Return the [x, y] coordinate for the center point of the cell that contains the specified text.  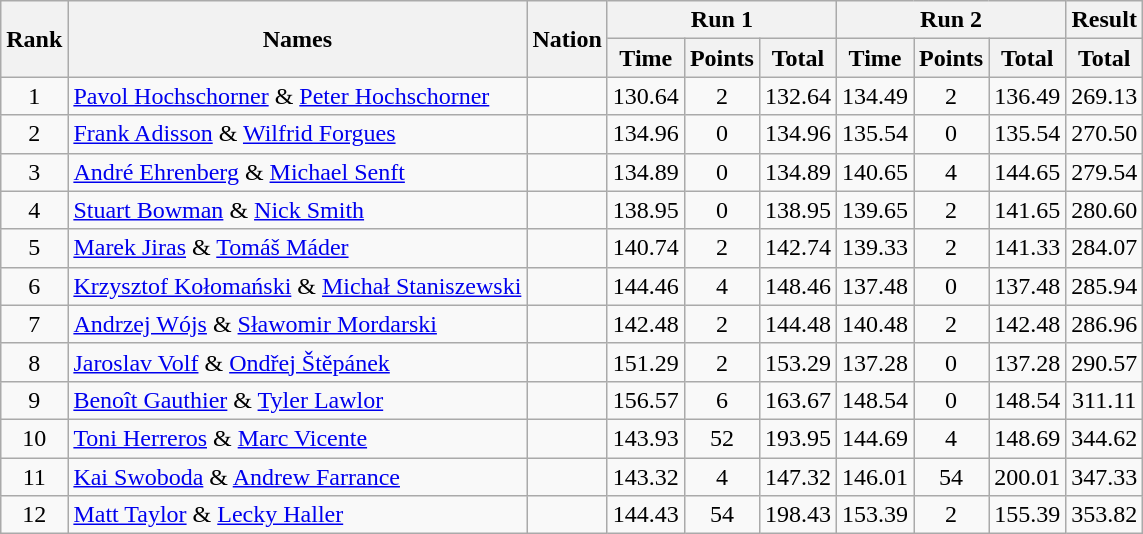
139.33 [874, 248]
141.33 [1028, 248]
144.43 [646, 515]
130.64 [646, 96]
André Ehrenberg & Michael Senft [298, 172]
Names [298, 39]
Run 1 [722, 20]
163.67 [798, 400]
Krzysztof Kołomański & Michał Staniszewski [298, 286]
146.01 [874, 477]
Andrzej Wójs & Sławomir Mordarski [298, 324]
153.39 [874, 515]
5 [34, 248]
Toni Herreros & Marc Vicente [298, 438]
Jaroslav Volf & Ondřej Štěpánek [298, 362]
280.60 [1104, 210]
286.96 [1104, 324]
Matt Taylor & Lecky Haller [298, 515]
7 [34, 324]
132.64 [798, 96]
1 [34, 96]
279.54 [1104, 172]
Run 2 [950, 20]
Kai Swoboda & Andrew Farrance [298, 477]
Pavol Hochschorner & Peter Hochschorner [298, 96]
198.43 [798, 515]
270.50 [1104, 134]
290.57 [1104, 362]
200.01 [1028, 477]
284.07 [1104, 248]
134.49 [874, 96]
144.46 [646, 286]
147.32 [798, 477]
142.74 [798, 248]
52 [722, 438]
155.39 [1028, 515]
Benoît Gauthier & Tyler Lawlor [298, 400]
143.93 [646, 438]
Stuart Bowman & Nick Smith [298, 210]
136.49 [1028, 96]
12 [34, 515]
347.33 [1104, 477]
148.46 [798, 286]
140.65 [874, 172]
193.95 [798, 438]
156.57 [646, 400]
11 [34, 477]
140.74 [646, 248]
139.65 [874, 210]
143.32 [646, 477]
3 [34, 172]
144.65 [1028, 172]
144.69 [874, 438]
344.62 [1104, 438]
Result [1104, 20]
148.69 [1028, 438]
Frank Adisson & Wilfrid Forgues [298, 134]
144.48 [798, 324]
269.13 [1104, 96]
10 [34, 438]
285.94 [1104, 286]
Rank [34, 39]
140.48 [874, 324]
9 [34, 400]
141.65 [1028, 210]
Marek Jiras & Tomáš Máder [298, 248]
8 [34, 362]
Nation [567, 39]
311.11 [1104, 400]
353.82 [1104, 515]
151.29 [646, 362]
153.29 [798, 362]
